Capture the cell that displays the provided text and extract its (x, y) central coordinate. 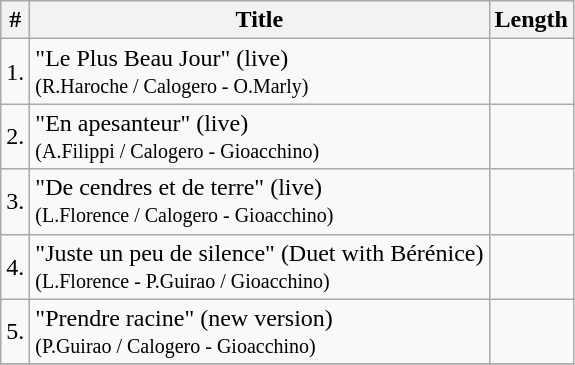
"En apesanteur" (live) (A.Filippi / Calogero - Gioacchino) (260, 136)
"Le Plus Beau Jour" (live) (R.Haroche / Calogero - O.Marly) (260, 72)
"Juste un peu de silence" (Duet with Bérénice) (L.Florence - P.Guirao / Gioacchino) (260, 266)
4. (16, 266)
"De cendres et de terre" (live) (L.Florence / Calogero - Gioacchino) (260, 202)
1. (16, 72)
5. (16, 332)
# (16, 20)
"Prendre racine" (new version) (P.Guirao / Calogero - Gioacchino) (260, 332)
Length (531, 20)
2. (16, 136)
Title (260, 20)
3. (16, 202)
